Search for the cell housing the specified text and yield its (X, Y) center coordinate. 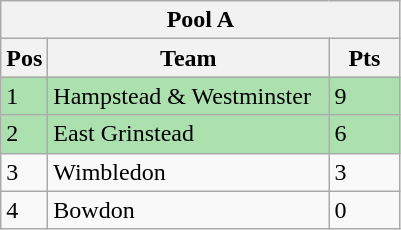
1 (24, 96)
9 (364, 96)
Team (188, 58)
6 (364, 134)
Pos (24, 58)
4 (24, 210)
Hampstead & Westminster (188, 96)
Wimbledon (188, 172)
East Grinstead (188, 134)
Pts (364, 58)
0 (364, 210)
Pool A (200, 20)
Bowdon (188, 210)
2 (24, 134)
